For the text-containing cell, return its midpoint in [X, Y] coordinate format. 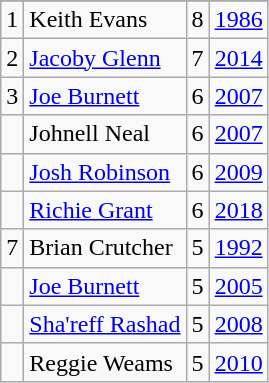
2018 [238, 210]
Richie Grant [105, 210]
3 [12, 96]
1 [12, 20]
2009 [238, 172]
1986 [238, 20]
Johnell Neal [105, 134]
2010 [238, 362]
Reggie Weams [105, 362]
2 [12, 58]
Keith Evans [105, 20]
2014 [238, 58]
Sha'reff Rashad [105, 324]
Jacoby Glenn [105, 58]
1992 [238, 248]
Josh Robinson [105, 172]
2005 [238, 286]
8 [198, 20]
2008 [238, 324]
Brian Crutcher [105, 248]
